Determine the [X, Y] coordinate at the center of the cell enclosing the given text.  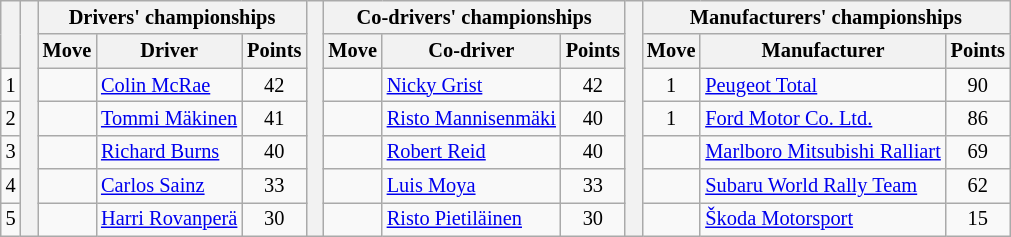
2 [11, 118]
Manufacturers' championships [826, 17]
90 [978, 85]
Subaru World Rally Team [822, 186]
Škoda Motorsport [822, 219]
62 [978, 186]
Nicky Grist [472, 85]
Harri Rovanperä [169, 219]
41 [274, 118]
3 [11, 152]
Co-driver [472, 51]
Luis Moya [472, 186]
Risto Pietiläinen [472, 219]
Carlos Sainz [169, 186]
Marlboro Mitsubishi Ralliart [822, 152]
Peugeot Total [822, 85]
Risto Mannisenmäki [472, 118]
Co-drivers' championships [474, 17]
4 [11, 186]
Tommi Mäkinen [169, 118]
Richard Burns [169, 152]
Drivers' championships [172, 17]
Colin McRae [169, 85]
Manufacturer [822, 51]
Driver [169, 51]
69 [978, 152]
15 [978, 219]
5 [11, 219]
86 [978, 118]
Robert Reid [472, 152]
Ford Motor Co. Ltd. [822, 118]
